Output the [X, Y] coordinate of the center of the cell containing the given text.  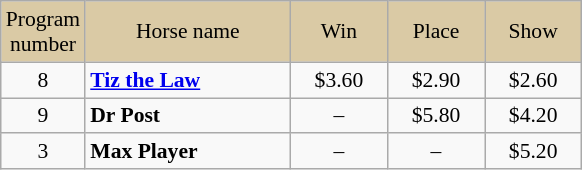
$2.60 [534, 80]
Win [338, 32]
Max Player [188, 152]
Dr Post [188, 116]
9 [43, 116]
$2.90 [436, 80]
$5.80 [436, 116]
Horse name [188, 32]
$5.20 [534, 152]
$3.60 [338, 80]
3 [43, 152]
Place [436, 32]
Show [534, 32]
Programnumber [43, 32]
$4.20 [534, 116]
Tiz the Law [188, 80]
8 [43, 80]
